Pinpoint the cell where the given text exists, returning its (x, y) midpoint coordinate. 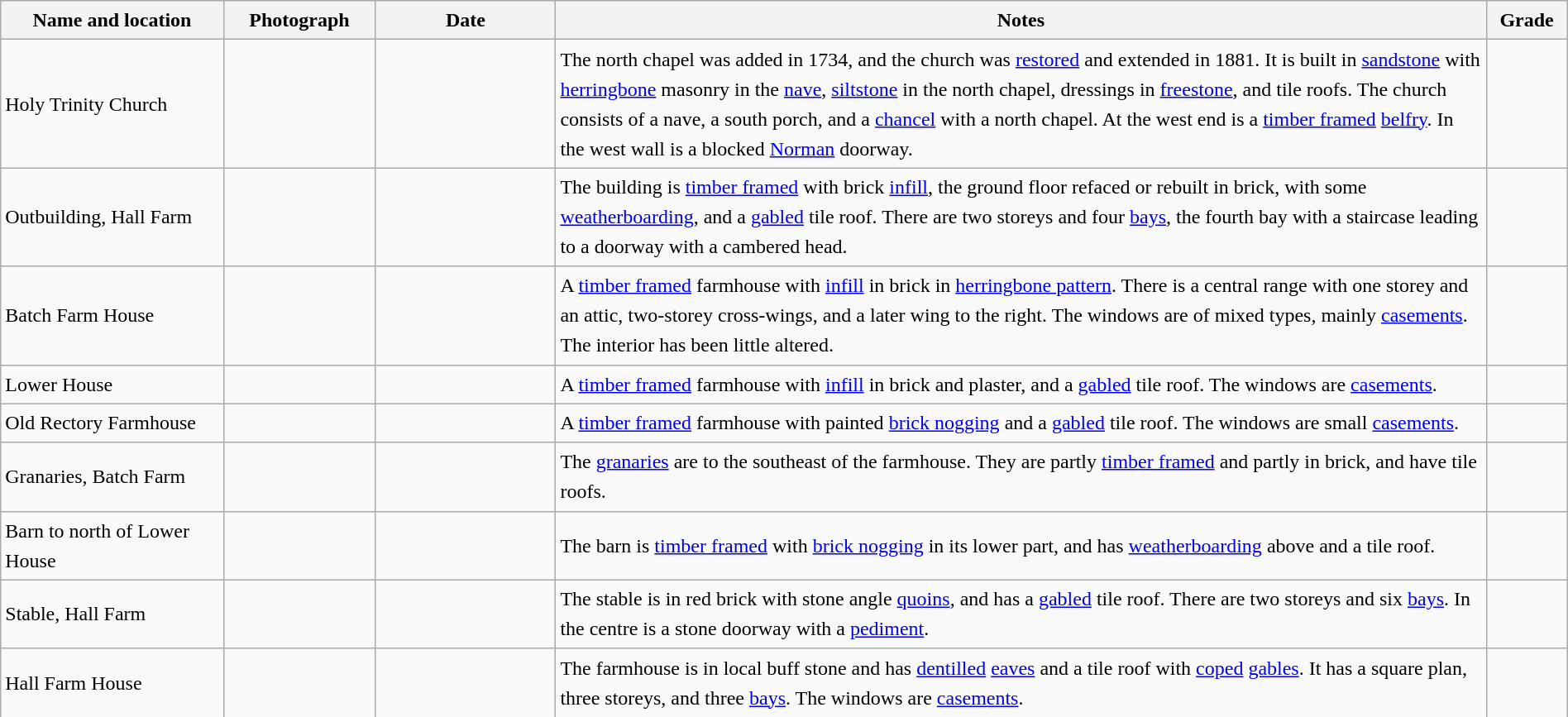
The granaries are to the southeast of the farmhouse. They are partly timber framed and partly in brick, and have tile roofs. (1021, 476)
Photograph (299, 20)
Holy Trinity Church (112, 104)
Hall Farm House (112, 683)
Batch Farm House (112, 316)
A timber framed farmhouse with infill in brick and plaster, and a gabled tile roof. The windows are casements. (1021, 384)
Outbuilding, Hall Farm (112, 217)
Notes (1021, 20)
A timber framed farmhouse with painted brick nogging and a gabled tile roof. The windows are small casements. (1021, 423)
The barn is timber framed with brick nogging in its lower part, and has weatherboarding above and a tile roof. (1021, 546)
Granaries, Batch Farm (112, 476)
Old Rectory Farmhouse (112, 423)
Stable, Hall Farm (112, 614)
Lower House (112, 384)
Barn to north of Lower House (112, 546)
Name and location (112, 20)
Date (466, 20)
Grade (1527, 20)
